Identify which cell holds the provided text, then report its (X, Y) central coordinate. 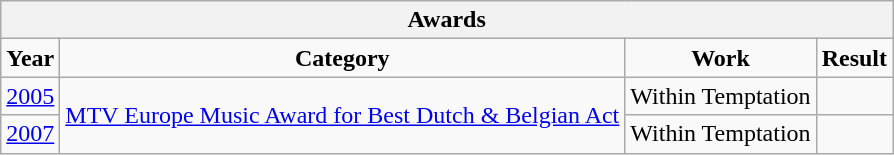
Work (720, 58)
2005 (30, 96)
Category (342, 58)
2007 (30, 134)
MTV Europe Music Award for Best Dutch & Belgian Act (342, 115)
Year (30, 58)
Result (854, 58)
Awards (447, 20)
